Scan for the cell matching the given text and deliver its (x, y) coordinate at center. 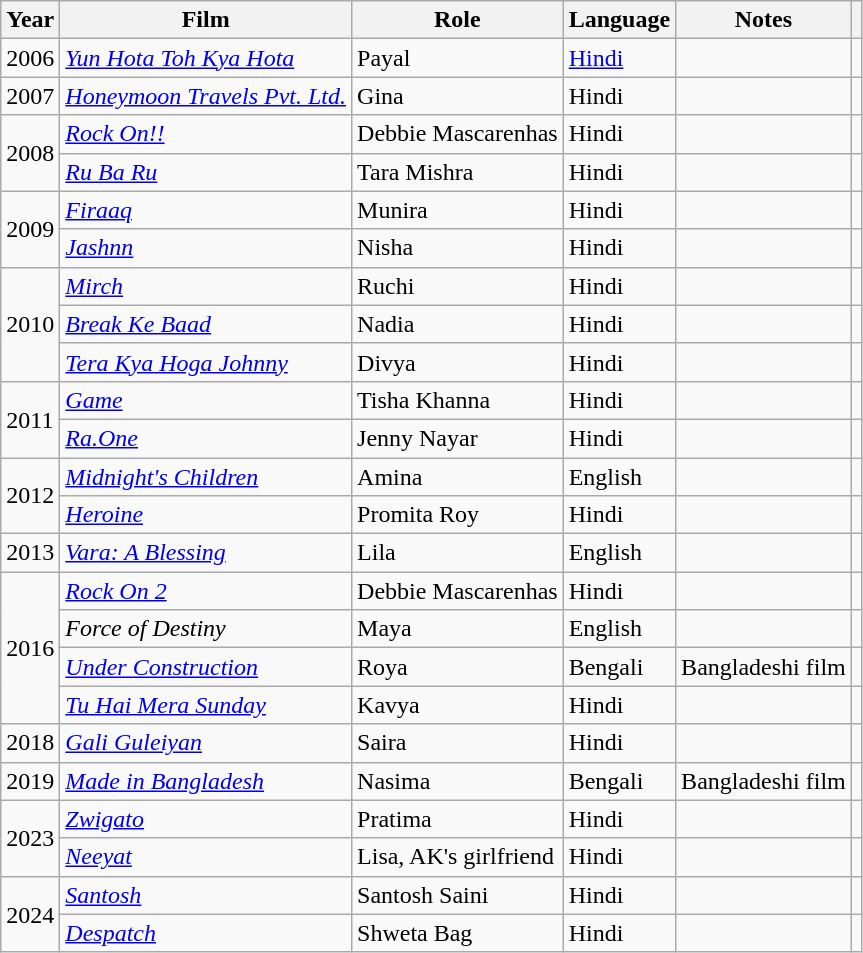
Divya (458, 362)
Nasima (458, 781)
Santosh (206, 895)
Kavya (458, 705)
2011 (30, 419)
Tu Hai Mera Sunday (206, 705)
Rock On!! (206, 134)
2013 (30, 553)
Honeymoon Travels Pvt. Ltd. (206, 96)
2007 (30, 96)
Lila (458, 553)
Munira (458, 210)
Gina (458, 96)
Roya (458, 667)
Nisha (458, 248)
2024 (30, 914)
Nadia (458, 324)
2009 (30, 229)
Vara: A Blessing (206, 553)
Ruchi (458, 286)
Saira (458, 743)
Despatch (206, 933)
Gali Guleiyan (206, 743)
Made in Bangladesh (206, 781)
2008 (30, 153)
Amina (458, 477)
Tisha Khanna (458, 400)
Ra.One (206, 438)
Zwigato (206, 819)
2018 (30, 743)
2023 (30, 838)
Film (206, 20)
Shweta Bag (458, 933)
Payal (458, 58)
2006 (30, 58)
Force of Destiny (206, 629)
Promita Roy (458, 515)
Mirch (206, 286)
Jenny Nayar (458, 438)
Tara Mishra (458, 172)
Heroine (206, 515)
2012 (30, 496)
2016 (30, 648)
Midnight's Children (206, 477)
Yun Hota Toh Kya Hota (206, 58)
Neeyat (206, 857)
2019 (30, 781)
Break Ke Baad (206, 324)
Pratima (458, 819)
Game (206, 400)
Maya (458, 629)
Ru Ba Ru (206, 172)
Year (30, 20)
Language (619, 20)
2010 (30, 324)
Jashnn (206, 248)
Firaaq (206, 210)
Rock On 2 (206, 591)
Lisa, AK's girlfriend (458, 857)
Role (458, 20)
Notes (764, 20)
Tera Kya Hoga Johnny (206, 362)
Santosh Saini (458, 895)
Under Construction (206, 667)
